Pinpoint the cell where the given text exists, returning its [x, y] midpoint coordinate. 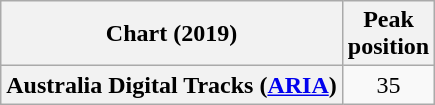
35 [388, 85]
Chart (2019) [172, 34]
Peakposition [388, 34]
Australia Digital Tracks (ARIA) [172, 85]
